Extract the (x, y) coordinate from the center of the cell holding the provided text.  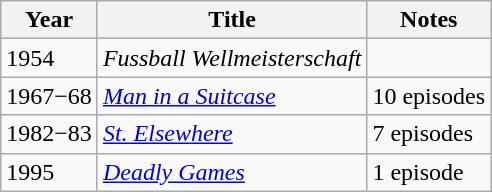
1954 (50, 58)
Title (232, 20)
7 episodes (429, 134)
Notes (429, 20)
1967−68 (50, 96)
Man in a Suitcase (232, 96)
1982−83 (50, 134)
1 episode (429, 172)
10 episodes (429, 96)
Deadly Games (232, 172)
Fussball Wellmeisterschaft (232, 58)
Year (50, 20)
St. Elsewhere (232, 134)
1995 (50, 172)
